Find where the given text appears and provide that cell's center as (x, y) coordinate. 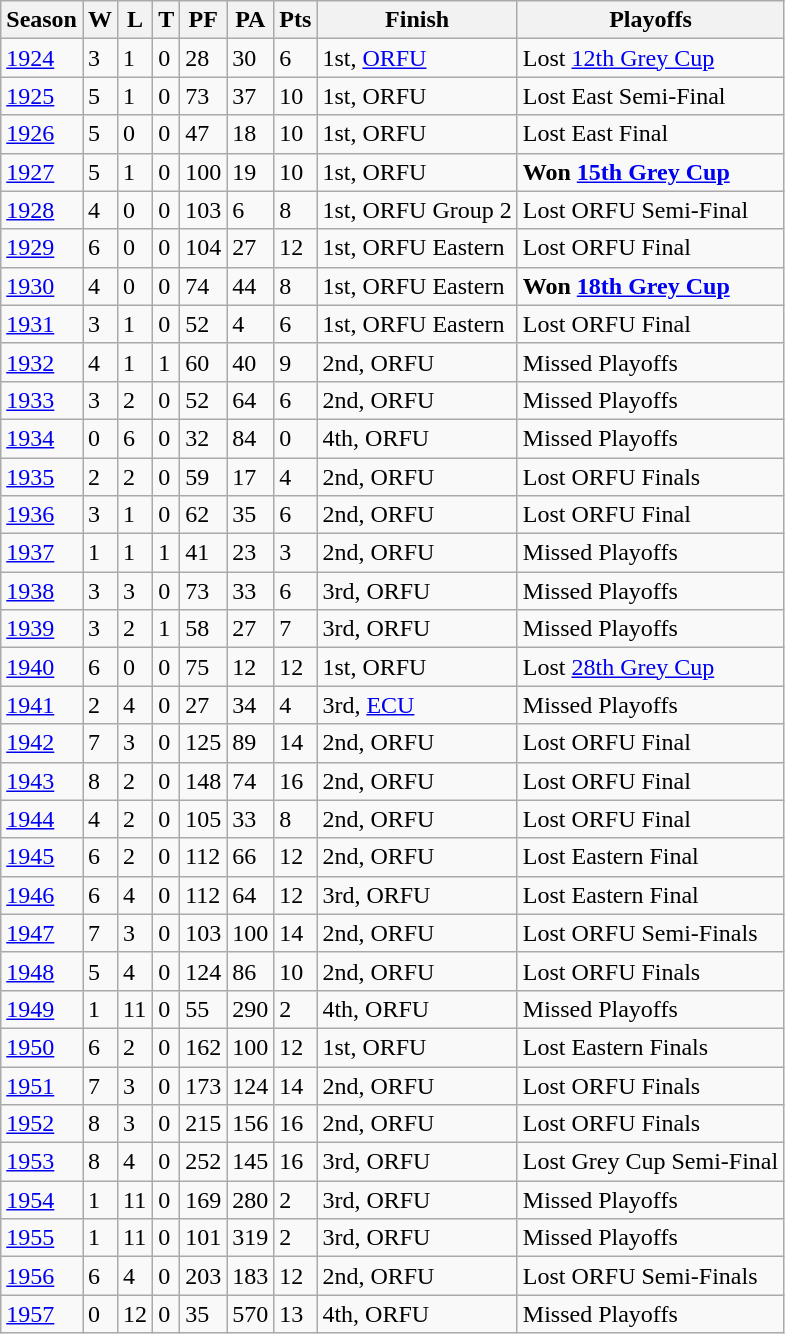
62 (204, 515)
Lost East Semi-Final (650, 96)
T (166, 20)
1924 (42, 58)
60 (204, 362)
105 (204, 819)
28 (204, 58)
183 (250, 1276)
37 (250, 96)
1926 (42, 134)
1932 (42, 362)
41 (204, 553)
Playoffs (650, 20)
1956 (42, 1276)
PF (204, 20)
1930 (42, 286)
23 (250, 553)
3rd, ECU (417, 705)
148 (204, 781)
1931 (42, 324)
86 (250, 971)
280 (250, 1200)
1946 (42, 895)
1948 (42, 971)
104 (204, 248)
1943 (42, 781)
1947 (42, 933)
1953 (42, 1162)
169 (204, 1200)
Won 18th Grey Cup (650, 286)
84 (250, 438)
145 (250, 1162)
17 (250, 477)
Lost 12th Grey Cup (650, 58)
215 (204, 1124)
Lost East Final (650, 134)
162 (204, 1047)
Pts (296, 20)
9 (296, 362)
89 (250, 743)
18 (250, 134)
290 (250, 1009)
101 (204, 1238)
319 (250, 1238)
PA (250, 20)
19 (250, 172)
Finish (417, 20)
1949 (42, 1009)
1955 (42, 1238)
75 (204, 667)
32 (204, 438)
Lost ORFU Semi-Final (650, 210)
1951 (42, 1085)
W (100, 20)
1939 (42, 629)
44 (250, 286)
L (136, 20)
173 (204, 1085)
1925 (42, 96)
1928 (42, 210)
1954 (42, 1200)
66 (250, 857)
1938 (42, 591)
156 (250, 1124)
Lost Grey Cup Semi-Final (650, 1162)
34 (250, 705)
30 (250, 58)
55 (204, 1009)
1st, ORFU Group 2 (417, 210)
1952 (42, 1124)
1934 (42, 438)
40 (250, 362)
1937 (42, 553)
1942 (42, 743)
1927 (42, 172)
Lost 28th Grey Cup (650, 667)
1945 (42, 857)
1936 (42, 515)
Season (42, 20)
1935 (42, 477)
570 (250, 1314)
13 (296, 1314)
1944 (42, 819)
125 (204, 743)
1929 (42, 248)
252 (204, 1162)
203 (204, 1276)
Lost Eastern Finals (650, 1047)
1941 (42, 705)
1957 (42, 1314)
59 (204, 477)
58 (204, 629)
1950 (42, 1047)
1933 (42, 400)
47 (204, 134)
Won 15th Grey Cup (650, 172)
1940 (42, 667)
